Find where the given text appears and provide that cell's center as (x, y) coordinate. 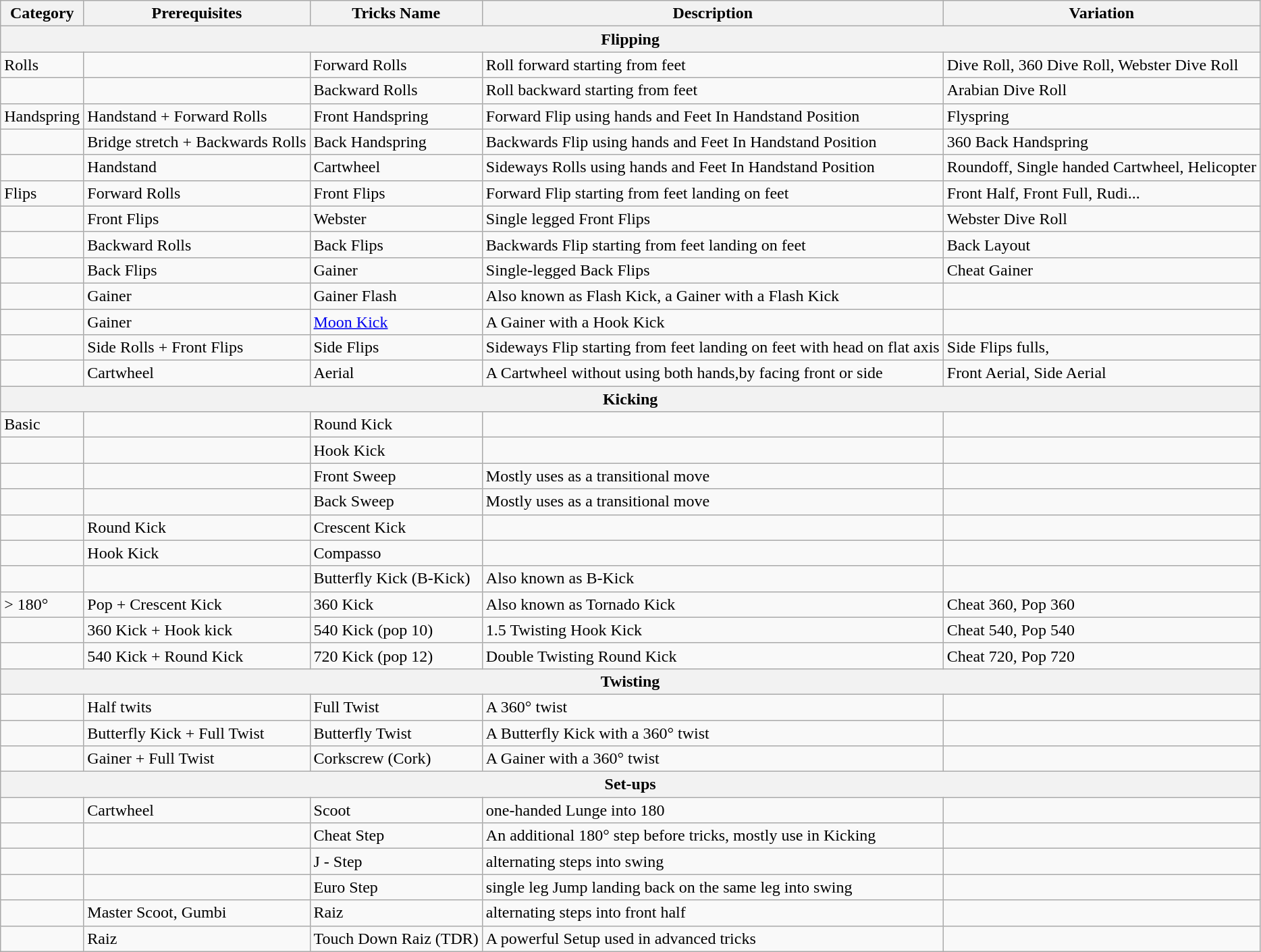
A Cartwheel without using both hands,by facing front or side (713, 373)
360 Back Handspring (1102, 142)
Flyspring (1102, 116)
Category (42, 14)
Forward Flip using hands and Feet In Handstand Position (713, 116)
Description (713, 14)
Roundoff, Single handed Cartwheel, Helicopter (1102, 167)
Crescent Kick (396, 527)
Half twits (197, 707)
Webster (396, 219)
1.5 Twisting Hook Kick (713, 630)
Front Aerial, Side Aerial (1102, 373)
> 180° (42, 604)
Single-legged Back Flips (713, 270)
Cheat 360, Pop 360 (1102, 604)
Scoot (396, 810)
A Butterfly Kick with a 360° twist (713, 733)
Rolls (42, 65)
Back Layout (1102, 244)
Butterfly Twist (396, 733)
Back Sweep (396, 502)
Front Half, Front Full, Rudi... (1102, 193)
Twisting (630, 681)
720 Kick (pop 12) (396, 656)
Backwards Flip starting from feet landing on feet (713, 244)
Roll forward starting from feet (713, 65)
Cheat 720, Pop 720 (1102, 656)
alternating steps into front half (713, 913)
Sideways Rolls using hands and Feet In Handstand Position (713, 167)
A 360° twist (713, 707)
Also known as Tornado Kick (713, 604)
Double Twisting Round Kick (713, 656)
Master Scoot, Gumbi (197, 913)
Butterfly Kick (B-Kick) (396, 579)
Touch Down Raiz (TDR) (396, 938)
Single legged Front Flips (713, 219)
Prerequisites (197, 14)
single leg Jump landing back on the same leg into swing (713, 887)
Pop + Crescent Kick (197, 604)
Variation (1102, 14)
Set-ups (630, 785)
360 Kick + Hook kick (197, 630)
Cheat Gainer (1102, 270)
Handstand + Forward Rolls (197, 116)
Flips (42, 193)
Flipping (630, 39)
A Gainer with a Hook Kick (713, 322)
Forward Flip starting from feet landing on feet (713, 193)
360 Kick (396, 604)
Also known as Flash Kick, a Gainer with a Flash Kick (713, 296)
Bridge stretch + Backwards Rolls (197, 142)
Tricks Name (396, 14)
Handstand (197, 167)
Webster Dive Roll (1102, 219)
540 Kick + Round Kick (197, 656)
Butterfly Kick + Full Twist (197, 733)
Backwards Flip using hands and Feet In Handstand Position (713, 142)
Moon Kick (396, 322)
A Gainer with a 360° twist (713, 759)
Back Handspring (396, 142)
Dive Roll, 360 Dive Roll, Webster Dive Roll (1102, 65)
Side Rolls + Front Flips (197, 348)
Full Twist (396, 707)
Front Sweep (396, 476)
Gainer + Full Twist (197, 759)
540 Kick (pop 10) (396, 630)
Corkscrew (Cork) (396, 759)
Kicking (630, 399)
J - Step (396, 862)
Side Flips fulls, (1102, 348)
Cheat 540, Pop 540 (1102, 630)
Front Handspring (396, 116)
Basic (42, 425)
Gainer Flash (396, 296)
Euro Step (396, 887)
An additional 180° step before tricks, mostly use in Kicking (713, 836)
alternating steps into swing (713, 862)
Arabian Dive Roll (1102, 90)
Handspring (42, 116)
Aerial (396, 373)
Cheat Step (396, 836)
Compasso (396, 553)
Side Flips (396, 348)
Also known as B-Kick (713, 579)
A powerful Setup used in advanced tricks (713, 938)
one-handed Lunge into 180 (713, 810)
Sideways Flip starting from feet landing on feet with head on flat axis (713, 348)
Roll backward starting from feet (713, 90)
